Identify which cell holds the provided text, then report its (x, y) central coordinate. 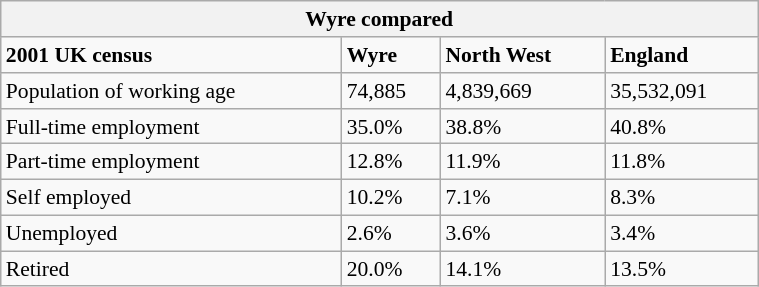
3.4% (682, 233)
Part-time employment (172, 162)
England (682, 55)
Self employed (172, 197)
13.5% (682, 269)
11.9% (522, 162)
2.6% (392, 233)
Population of working age (172, 91)
40.8% (682, 126)
35.0% (392, 126)
Full-time employment (172, 126)
Wyre (392, 55)
3.6% (522, 233)
20.0% (392, 269)
14.1% (522, 269)
7.1% (522, 197)
Retired (172, 269)
10.2% (392, 197)
North West (522, 55)
12.8% (392, 162)
Unemployed (172, 233)
Wyre compared (380, 19)
4,839,669 (522, 91)
35,532,091 (682, 91)
2001 UK census (172, 55)
8.3% (682, 197)
74,885 (392, 91)
11.8% (682, 162)
38.8% (522, 126)
